Determine the [x, y] coordinate at the center of the cell enclosing the given text.  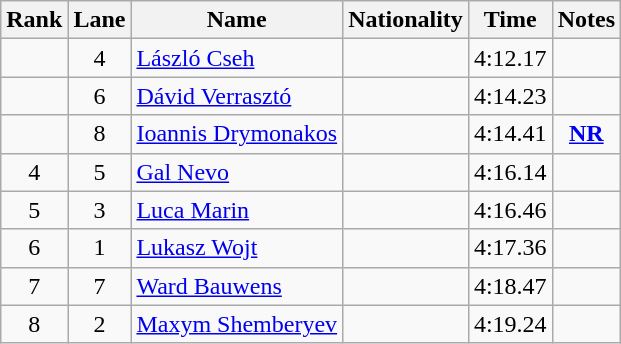
4:19.24 [510, 324]
Notes [586, 20]
4:14.41 [510, 134]
László Cseh [237, 58]
Name [237, 20]
Maxym Shemberyev [237, 324]
4:18.47 [510, 286]
Luca Marin [237, 210]
2 [100, 324]
4:17.36 [510, 248]
NR [586, 134]
Rank [34, 20]
Gal Nevo [237, 172]
4:12.17 [510, 58]
3 [100, 210]
Lukasz Wojt [237, 248]
Ward Bauwens [237, 286]
4:14.23 [510, 96]
1 [100, 248]
Ioannis Drymonakos [237, 134]
Nationality [406, 20]
4:16.14 [510, 172]
Time [510, 20]
Dávid Verrasztó [237, 96]
Lane [100, 20]
4:16.46 [510, 210]
